Extract the [X, Y] coordinate from the center of the cell holding the provided text.  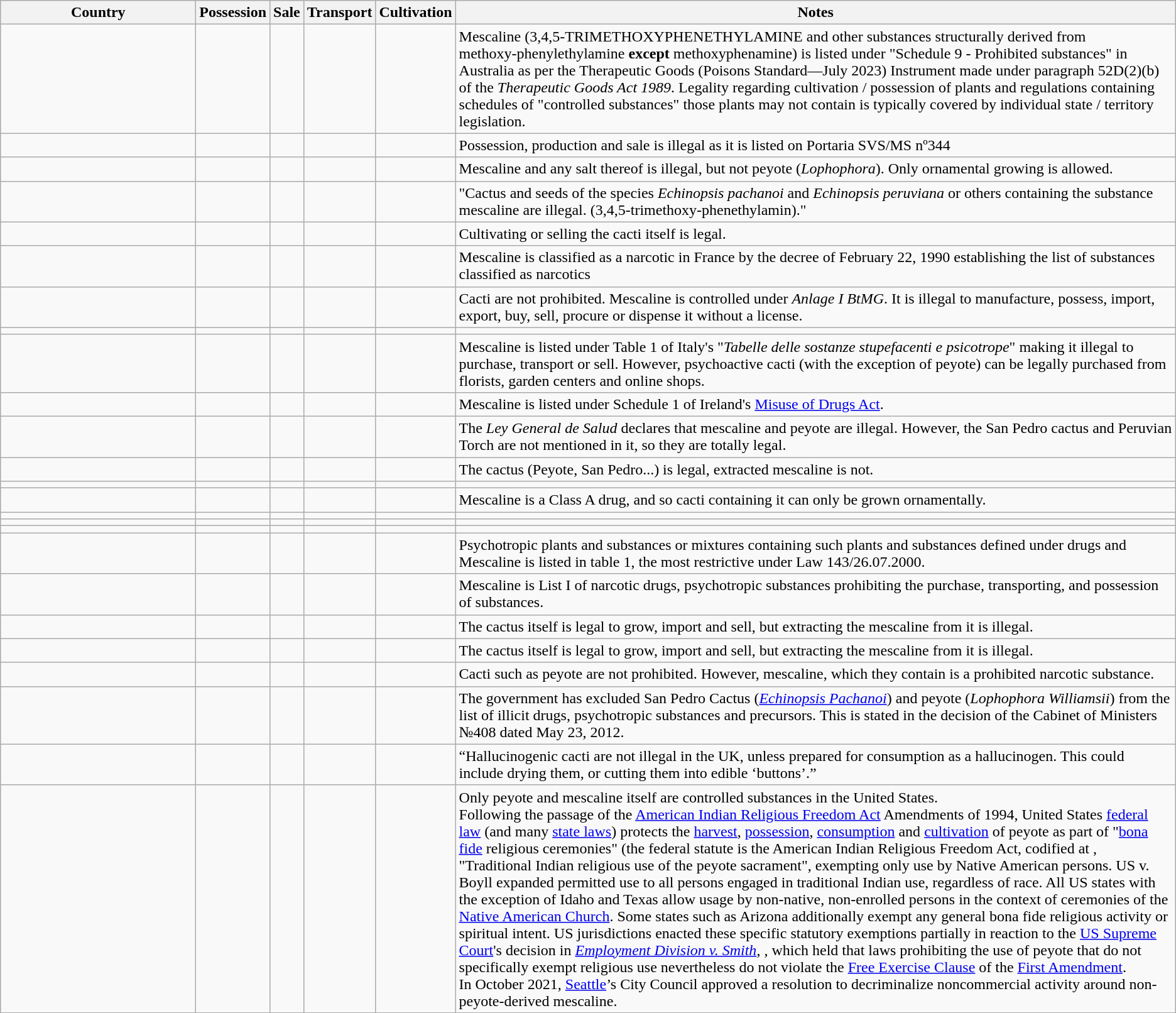
Country [98, 13]
Notes [815, 13]
Mescaline is a Class A drug, and so cacti containing it can only be grown ornamentally. [815, 500]
Cacti such as peyote are not prohibited. However, mescaline, which they contain is a prohibited narcotic substance. [815, 674]
Mescaline is listed under Schedule 1 of Ireland's Misuse of Drugs Act. [815, 404]
Possession [233, 13]
Cultivation [416, 13]
Mescaline is classified as a narcotic in France by the decree of February 22, 1990 establishing the list of substances classified as narcotics [815, 266]
The cactus (Peyote, San Pedro...) is legal, extracted mescaline is not. [815, 469]
Sale [287, 13]
Transport [339, 13]
Possession, production and sale is illegal as it is listed on Portaria SVS/MS nº344 [815, 145]
Mescaline is List I of narcotic drugs, psychotropic substances prohibiting the purchase, transporting, and possession of substances. [815, 594]
Cultivating or selling the cacti itself is legal. [815, 234]
Mescaline and any salt thereof is illegal, but not peyote (Lophophora). Only ornamental growing is allowed. [815, 169]
